Determine the [X, Y] coordinate at the center of the cell enclosing the given text.  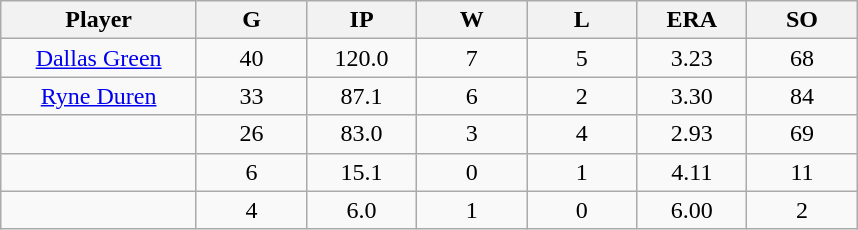
83.0 [362, 134]
120.0 [362, 58]
3.30 [692, 96]
W [472, 20]
3 [472, 134]
6.00 [692, 210]
15.1 [362, 172]
Player [99, 20]
4.11 [692, 172]
7 [472, 58]
11 [802, 172]
33 [251, 96]
68 [802, 58]
87.1 [362, 96]
ERA [692, 20]
5 [582, 58]
Ryne Duren [99, 96]
Dallas Green [99, 58]
3.23 [692, 58]
L [582, 20]
G [251, 20]
40 [251, 58]
6.0 [362, 210]
IP [362, 20]
26 [251, 134]
84 [802, 96]
SO [802, 20]
69 [802, 134]
2.93 [692, 134]
